Detect which cell encompasses the target text, then output its [X, Y] center coordinate. 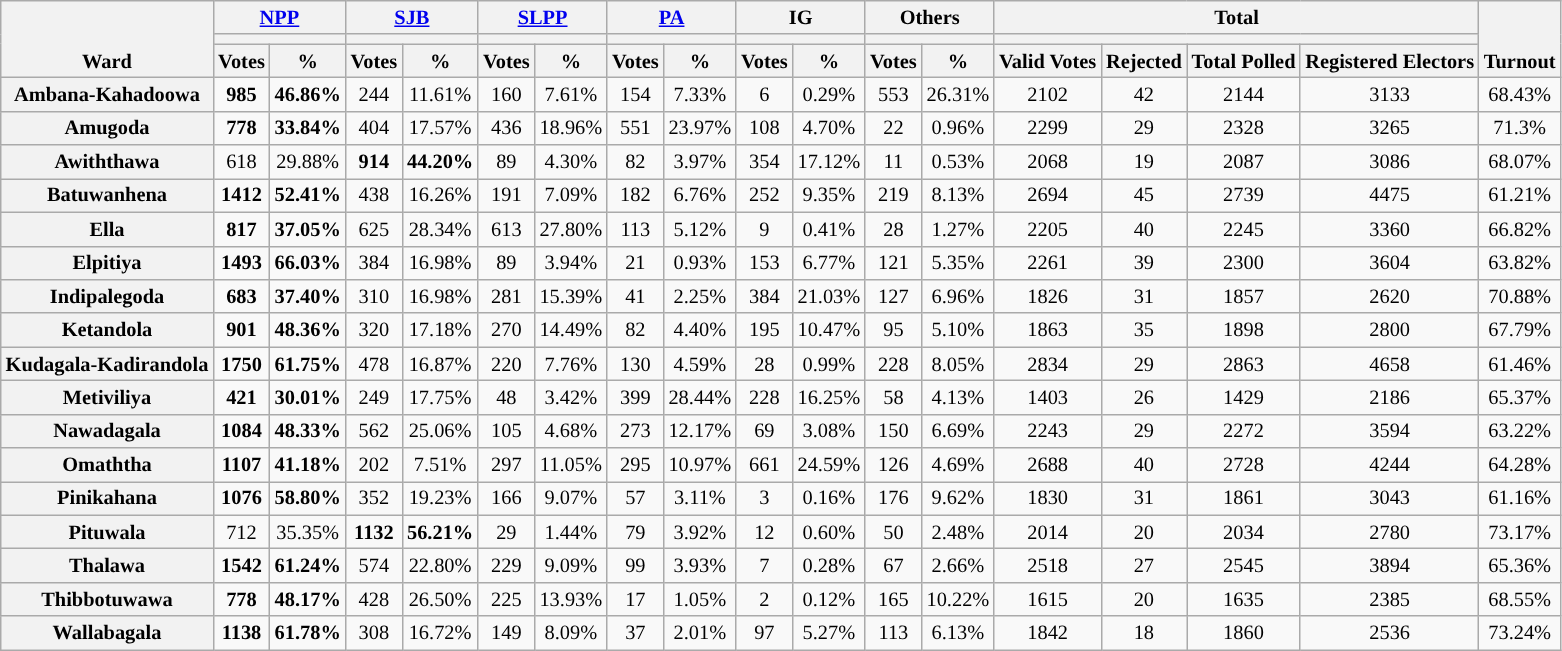
58 [893, 397]
5.27% [830, 633]
153 [764, 263]
3604 [1390, 263]
65.36% [1520, 565]
0.60% [830, 532]
2272 [1244, 431]
17.57% [440, 128]
1493 [241, 263]
0.16% [830, 498]
NPP [279, 17]
4658 [1390, 364]
108 [764, 128]
Nawadagala [107, 431]
Metiviliya [107, 397]
1857 [1244, 296]
11.05% [572, 465]
154 [635, 94]
19 [1144, 162]
19.23% [440, 498]
817 [241, 229]
37.40% [308, 296]
6.13% [958, 633]
10.22% [958, 599]
10.47% [830, 330]
2800 [1390, 330]
2144 [1244, 94]
58.80% [308, 498]
64.28% [1520, 465]
160 [506, 94]
149 [506, 633]
130 [635, 364]
438 [374, 195]
3.92% [700, 532]
9.07% [572, 498]
95 [893, 330]
2034 [1244, 532]
48.17% [308, 599]
17.12% [830, 162]
61.46% [1520, 364]
SLPP [542, 17]
69 [764, 431]
126 [893, 465]
4.40% [700, 330]
9.62% [958, 498]
0.93% [700, 263]
2739 [1244, 195]
421 [241, 397]
16.87% [440, 364]
985 [241, 94]
3594 [1390, 431]
7.61% [572, 94]
3360 [1390, 229]
Total Polled [1244, 61]
1076 [241, 498]
Amugoda [107, 128]
613 [506, 229]
26 [1144, 397]
13.93% [572, 599]
26.31% [958, 94]
1863 [1048, 330]
2328 [1244, 128]
61.24% [308, 565]
Wallabagala [107, 633]
7.33% [700, 94]
67 [893, 565]
1107 [241, 465]
97 [764, 633]
6.77% [830, 263]
2300 [1244, 263]
3086 [1390, 162]
1412 [241, 195]
249 [374, 397]
1615 [1048, 599]
2245 [1244, 229]
17.18% [440, 330]
50 [893, 532]
Omaththa [107, 465]
63.22% [1520, 431]
Total [1236, 17]
220 [506, 364]
165 [893, 599]
PA [672, 17]
27 [1144, 565]
1.05% [700, 599]
Turnout [1520, 38]
14.49% [572, 330]
68.07% [1520, 162]
202 [374, 465]
Rejected [1144, 61]
6 [764, 94]
Ambana-Kahadoowa [107, 94]
3133 [1390, 94]
4.59% [700, 364]
0.28% [830, 565]
16.72% [440, 633]
66.03% [308, 263]
Awiththawa [107, 162]
308 [374, 633]
9 [764, 229]
0.96% [958, 128]
2385 [1390, 599]
73.24% [1520, 633]
99 [635, 565]
1861 [1244, 498]
1826 [1048, 296]
2014 [1048, 532]
478 [374, 364]
2620 [1390, 296]
4.30% [572, 162]
48 [506, 397]
2.48% [958, 532]
28.34% [440, 229]
Thibbotuwawa [107, 599]
67.79% [1520, 330]
16.26% [440, 195]
2536 [1390, 633]
56.21% [440, 532]
1429 [1244, 397]
562 [374, 431]
2068 [1048, 162]
2261 [1048, 263]
41 [635, 296]
61.75% [308, 364]
1842 [1048, 633]
3043 [1390, 498]
4.69% [958, 465]
8.05% [958, 364]
1084 [241, 431]
1.44% [572, 532]
39 [1144, 263]
4244 [1390, 465]
182 [635, 195]
618 [241, 162]
2688 [1048, 465]
297 [506, 465]
5.35% [958, 263]
61.78% [308, 633]
3 [764, 498]
320 [374, 330]
2863 [1244, 364]
18.96% [572, 128]
27.80% [572, 229]
22 [893, 128]
Pinikahana [107, 498]
Registered Electors [1390, 61]
Indipalegoda [107, 296]
2 [764, 599]
683 [241, 296]
9.09% [572, 565]
Batuwanhena [107, 195]
625 [374, 229]
71.3% [1520, 128]
8.09% [572, 633]
18 [1144, 633]
9.35% [830, 195]
6.96% [958, 296]
7.76% [572, 364]
70.88% [1520, 296]
26.50% [440, 599]
127 [893, 296]
2.01% [700, 633]
3.97% [700, 162]
79 [635, 532]
295 [635, 465]
352 [374, 498]
310 [374, 296]
191 [506, 195]
551 [635, 128]
252 [764, 195]
21 [635, 263]
2186 [1390, 397]
Thalawa [107, 565]
11 [893, 162]
2780 [1390, 532]
46.86% [308, 94]
2.66% [958, 565]
28.44% [700, 397]
0.99% [830, 364]
23.97% [700, 128]
Elpitiya [107, 263]
2102 [1048, 94]
33.84% [308, 128]
661 [764, 465]
61.16% [1520, 498]
65.37% [1520, 397]
399 [635, 397]
63.82% [1520, 263]
30.01% [308, 397]
4.68% [572, 431]
121 [893, 263]
29.88% [308, 162]
11.61% [440, 94]
42 [1144, 94]
44.20% [440, 162]
105 [506, 431]
1750 [241, 364]
1403 [1048, 397]
4.70% [830, 128]
1132 [374, 532]
35 [1144, 330]
2243 [1048, 431]
37 [635, 633]
17.75% [440, 397]
2299 [1048, 128]
553 [893, 94]
3.94% [572, 263]
0.41% [830, 229]
Valid Votes [1048, 61]
61.21% [1520, 195]
6.76% [700, 195]
1542 [241, 565]
Others [930, 17]
3.42% [572, 397]
0.12% [830, 599]
270 [506, 330]
2834 [1048, 364]
914 [374, 162]
57 [635, 498]
5.12% [700, 229]
68.43% [1520, 94]
2545 [1244, 565]
37.05% [308, 229]
7.51% [440, 465]
244 [374, 94]
66.82% [1520, 229]
6.69% [958, 431]
45 [1144, 195]
16.25% [830, 397]
17 [635, 599]
404 [374, 128]
22.80% [440, 565]
48.36% [308, 330]
901 [241, 330]
3894 [1390, 565]
IG [800, 17]
41.18% [308, 465]
7 [764, 565]
0.29% [830, 94]
4475 [1390, 195]
Kudagala-Kadirandola [107, 364]
2.25% [700, 296]
12 [764, 532]
1.27% [958, 229]
12.17% [700, 431]
712 [241, 532]
150 [893, 431]
574 [374, 565]
5.10% [958, 330]
354 [764, 162]
3.93% [700, 565]
SJB [412, 17]
Pituwala [107, 532]
2518 [1048, 565]
219 [893, 195]
166 [506, 498]
225 [506, 599]
195 [764, 330]
52.41% [308, 195]
15.39% [572, 296]
2694 [1048, 195]
48.33% [308, 431]
Ward [107, 38]
0.53% [958, 162]
4.13% [958, 397]
73.17% [1520, 532]
3265 [1390, 128]
Ella [107, 229]
428 [374, 599]
1860 [1244, 633]
3.11% [700, 498]
25.06% [440, 431]
1635 [1244, 599]
35.35% [308, 532]
436 [506, 128]
7.09% [572, 195]
10.97% [700, 465]
Ketandola [107, 330]
3.08% [830, 431]
1830 [1048, 498]
176 [893, 498]
21.03% [830, 296]
24.59% [830, 465]
2087 [1244, 162]
2728 [1244, 465]
8.13% [958, 195]
2205 [1048, 229]
68.55% [1520, 599]
229 [506, 565]
1898 [1244, 330]
281 [506, 296]
273 [635, 431]
1138 [241, 633]
